Identify which cell holds the provided text, then report its [X, Y] central coordinate. 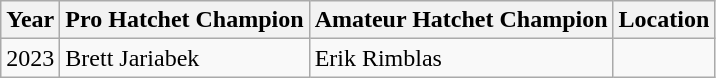
Year [30, 20]
Erik Rimblas [461, 58]
Brett Jariabek [184, 58]
2023 [30, 58]
Amateur Hatchet Champion [461, 20]
Pro Hatchet Champion [184, 20]
Location [664, 20]
